Pinpoint the cell where the given text exists, returning its [x, y] midpoint coordinate. 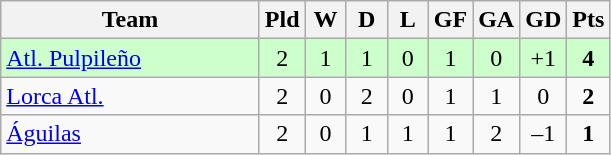
Atl. Pulpileño [130, 58]
D [366, 20]
L [408, 20]
GA [496, 20]
GF [450, 20]
Pts [588, 20]
+1 [544, 58]
Pld [282, 20]
Team [130, 20]
–1 [544, 134]
Lorca Atl. [130, 96]
Águilas [130, 134]
W [326, 20]
4 [588, 58]
GD [544, 20]
